Output the (X, Y) coordinate of the center of the cell containing the given text.  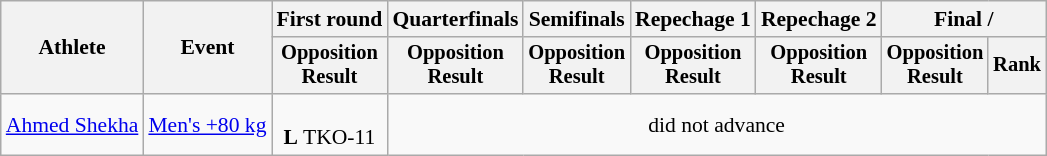
Repechage 1 (693, 19)
Quarterfinals (455, 19)
Athlete (72, 48)
Ahmed Shekha (72, 124)
Repechage 2 (819, 19)
Final / (964, 19)
First round (330, 19)
did not advance (716, 124)
L TKO-11 (330, 124)
Rank (1017, 66)
Semifinals (576, 19)
Men's +80 kg (207, 124)
Event (207, 48)
